Provide the [X, Y] coordinate of the cell's center where the given text is located.  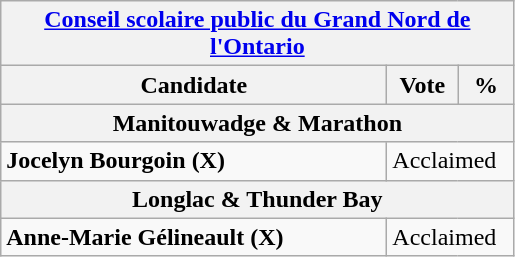
Longlac & Thunder Bay [258, 199]
Candidate [194, 85]
Manitouwadge & Marathon [258, 123]
Vote [422, 85]
% [486, 85]
Anne-Marie Gélineault (X) [194, 237]
Jocelyn Bourgoin (X) [194, 161]
Conseil scolaire public du Grand Nord de l'Ontario [258, 34]
